Pinpoint the cell where the given text exists, returning its (X, Y) midpoint coordinate. 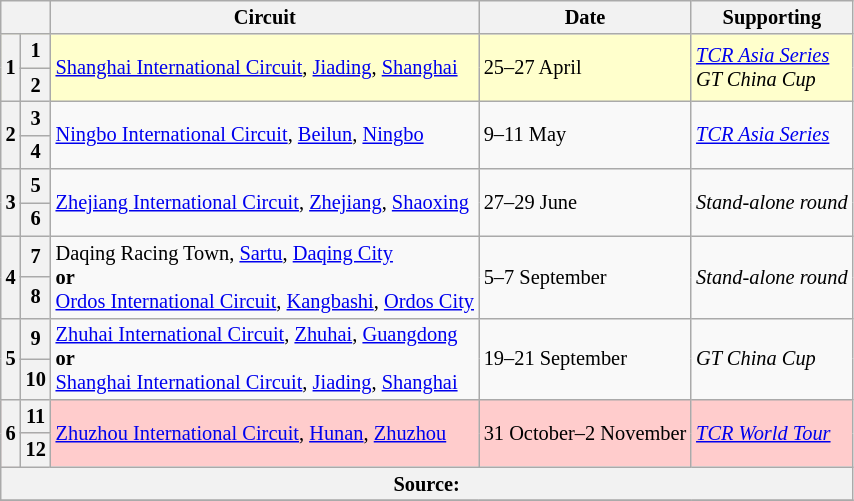
8 (36, 298)
TCR World Tour (772, 432)
Ningbo International Circuit, Beilun, Ningbo (265, 134)
31 October–2 November (585, 432)
9 (36, 338)
9–11 May (585, 134)
GT China Cup (772, 359)
Source: (427, 484)
27–29 June (585, 202)
12 (36, 450)
Date (585, 17)
Zhuhai International Circuit, Zhuhai, Guangdong or Shanghai International Circuit, Jiading, Shanghai (265, 359)
Circuit (265, 17)
TCR Asia SeriesGT China Cup (772, 68)
7 (36, 256)
19–21 September (585, 359)
Zhuzhou International Circuit, Hunan, Zhuzhou (265, 432)
5–7 September (585, 277)
10 (36, 378)
Supporting (772, 17)
Zhejiang International Circuit, Zhejiang, Shaoxing (265, 202)
Shanghai International Circuit, Jiading, Shanghai (265, 68)
11 (36, 416)
TCR Asia Series (772, 134)
25–27 April (585, 68)
Daqing Racing Town, Sartu, Daqing City or Ordos International Circuit, Kangbashi, Ordos City (265, 277)
